Find where the given text appears and provide that cell's center as [X, Y] coordinate. 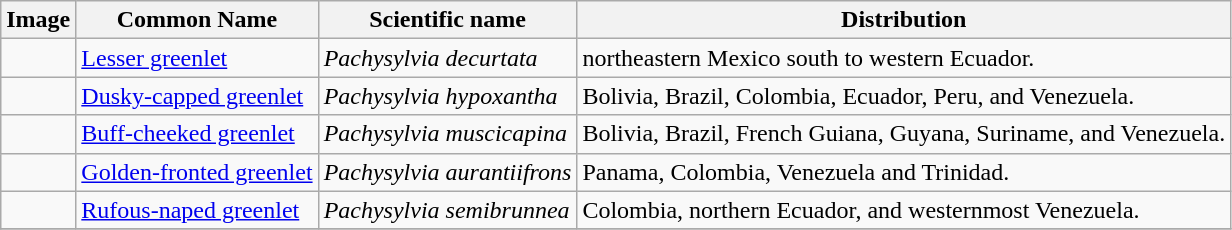
Scientific name [448, 20]
Dusky-capped greenlet [197, 96]
Panama, Colombia, Venezuela and Trinidad. [904, 172]
Bolivia, Brazil, Colombia, Ecuador, Peru, and Venezuela. [904, 96]
Buff-cheeked greenlet [197, 134]
Colombia, northern Ecuador, and westernmost Venezuela. [904, 210]
Distribution [904, 20]
Lesser greenlet [197, 58]
Image [38, 20]
Pachysylvia decurtata [448, 58]
Pachysylvia aurantiifrons [448, 172]
Pachysylvia hypoxantha [448, 96]
Bolivia, Brazil, French Guiana, Guyana, Suriname, and Venezuela. [904, 134]
Golden-fronted greenlet [197, 172]
Pachysylvia semibrunnea [448, 210]
Rufous-naped greenlet [197, 210]
Common Name [197, 20]
Pachysylvia muscicapina [448, 134]
northeastern Mexico south to western Ecuador. [904, 58]
